Return [x, y] of the center of cell containing provided text 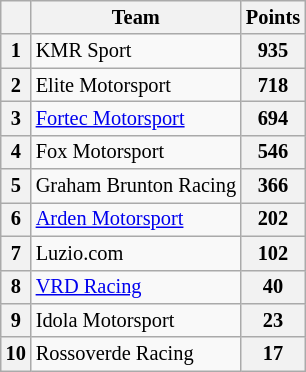
10 [16, 354]
9 [16, 320]
366 [273, 186]
694 [273, 118]
102 [273, 253]
718 [273, 85]
3 [16, 118]
6 [16, 219]
Points [273, 17]
2 [16, 85]
7 [16, 253]
Elite Motorsport [136, 85]
17 [273, 354]
Graham Brunton Racing [136, 186]
Team [136, 17]
Fortec Motorsport [136, 118]
935 [273, 51]
4 [16, 152]
Arden Motorsport [136, 219]
5 [16, 186]
Luzio.com [136, 253]
Fox Motorsport [136, 152]
VRD Racing [136, 287]
8 [16, 287]
202 [273, 219]
546 [273, 152]
23 [273, 320]
Rossoverde Racing [136, 354]
1 [16, 51]
40 [273, 287]
Idola Motorsport [136, 320]
KMR Sport [136, 51]
